Determine the (X, Y) coordinate at the center of the cell enclosing the given text.  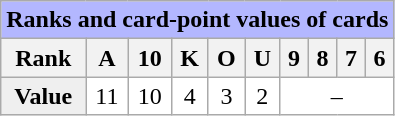
9 (294, 58)
6 (380, 58)
2 (262, 96)
Ranks and card-point values of cards (198, 20)
K (190, 58)
– (337, 96)
4 (190, 96)
7 (351, 58)
A (107, 58)
Rank (44, 58)
Value (44, 96)
O (226, 58)
8 (322, 58)
U (262, 58)
11 (107, 96)
3 (226, 96)
